Extract the (x, y) coordinate from the center of the cell holding the provided text.  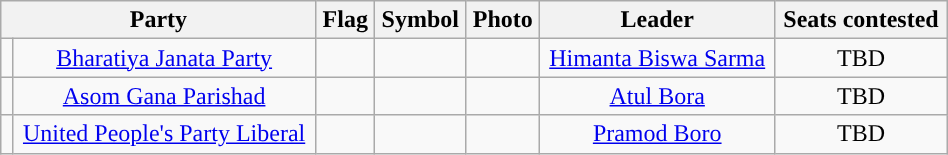
Bharatiya Janata Party (164, 58)
United People's Party Liberal (164, 134)
Photo (503, 20)
Leader (658, 20)
Flag (345, 20)
Himanta Biswa Sarma (658, 58)
Atul Bora (658, 96)
Party (158, 20)
Pramod Boro (658, 134)
Seats contested (861, 20)
Symbol (420, 20)
Asom Gana Parishad (164, 96)
